Identify which cell holds the provided text, then report its (X, Y) central coordinate. 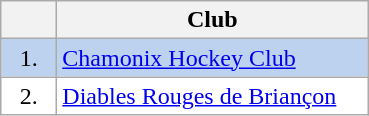
Diables Rouges de Briançon (212, 96)
2. (29, 96)
Chamonix Hockey Club (212, 58)
1. (29, 58)
Club (212, 20)
